Determine the [X, Y] coordinate at the center of the cell enclosing the given text.  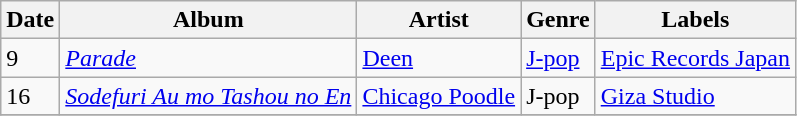
Deen [439, 58]
Labels [695, 20]
Artist [439, 20]
Album [208, 20]
Parade [208, 58]
Sodefuri Au mo Tashou no En [208, 96]
9 [30, 58]
16 [30, 96]
Chicago Poodle [439, 96]
Genre [558, 20]
Giza Studio [695, 96]
Date [30, 20]
Epic Records Japan [695, 58]
